Pinpoint the cell where the given text exists, returning its (x, y) midpoint coordinate. 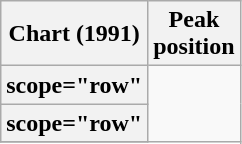
Peakposition (194, 34)
Chart (1991) (74, 34)
